Scan for the cell matching the given text and deliver its (x, y) coordinate at center. 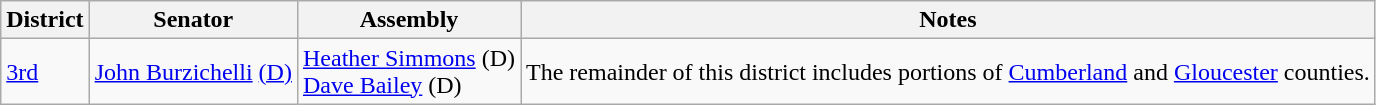
3rd (45, 72)
Senator (193, 20)
Assembly (408, 20)
The remainder of this district includes portions of Cumberland and Gloucester counties. (948, 72)
John Burzichelli (D) (193, 72)
Heather Simmons (D)Dave Bailey (D) (408, 72)
District (45, 20)
Notes (948, 20)
